Provide the [X, Y] coordinate of the cell's center where the given text is located.  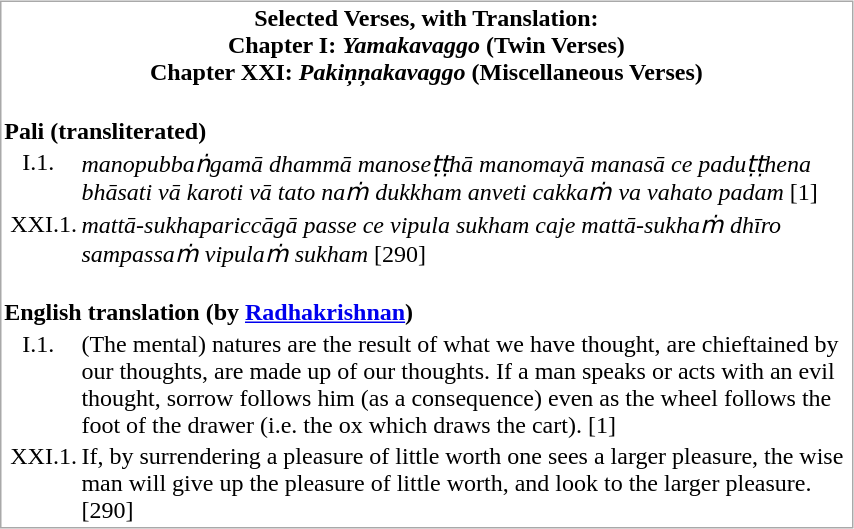
Selected Verses, with Translation:Chapter I: Yamakavaggo (Twin Verses)Chapter XXI: Pakiņņakavaggo (Miscellaneous Verses) [426, 46]
Pali (transliterated) [426, 118]
mattā-sukhapariccāgā passe ce vipula sukham caje mattā-sukhaṁ dhīro sampassaṁ vipulaṁ sukham [290] [465, 240]
manopubbaṅgamā dhammā manoseṭṭhā manomayā manasā ce paduṭṭhena bhāsati vā karoti vā tato naṁ dukkham anveti cakkaṁ va vahato padam [1] [465, 178]
English translation (by Radhakrishnan) [426, 300]
